Scan for the cell matching the given text and deliver its [x, y] coordinate at center. 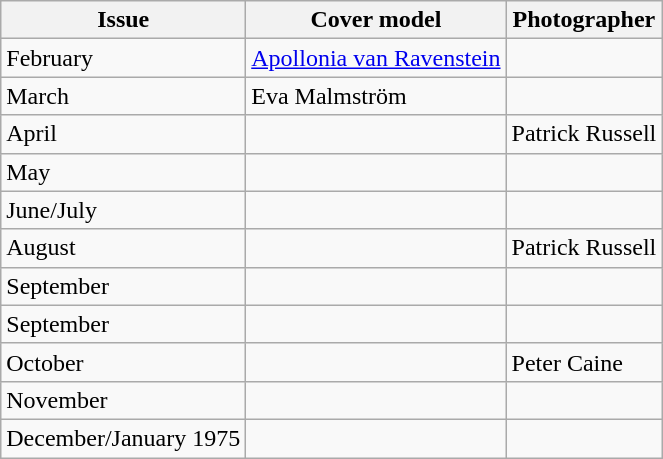
April [124, 134]
Eva Malmström [376, 96]
Cover model [376, 20]
June/July [124, 210]
October [124, 362]
Photographer [584, 20]
Issue [124, 20]
December/January 1975 [124, 438]
March [124, 96]
November [124, 400]
Peter Caine [584, 362]
February [124, 58]
August [124, 248]
Apollonia van Ravenstein [376, 58]
May [124, 172]
